Capture the cell that displays the provided text and extract its [x, y] central coordinate. 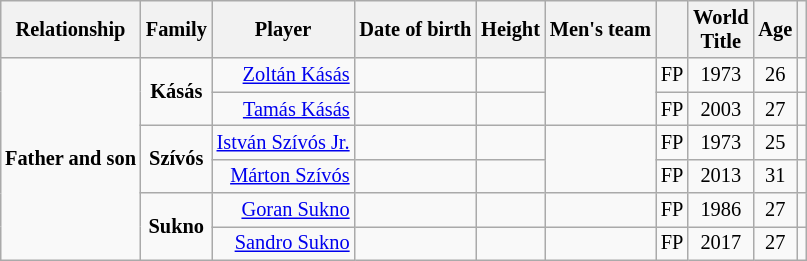
2003 [720, 109]
Kásás [176, 92]
26 [775, 75]
Men's team [600, 29]
25 [775, 142]
Age [775, 29]
Sukno [176, 226]
31 [775, 176]
Goran Sukno [284, 210]
Date of birth [415, 29]
Father and son [70, 159]
Márton Szívós [284, 176]
Zoltán Kásás [284, 75]
Family [176, 29]
2013 [720, 176]
Tamás Kásás [284, 109]
Szívós [176, 158]
Player [284, 29]
István Szívós Jr. [284, 142]
Sandro Sukno [284, 243]
WorldTitle [720, 29]
Relationship [70, 29]
Height [510, 29]
2017 [720, 243]
1986 [720, 210]
